Detect which cell encompasses the target text, then output its [X, Y] center coordinate. 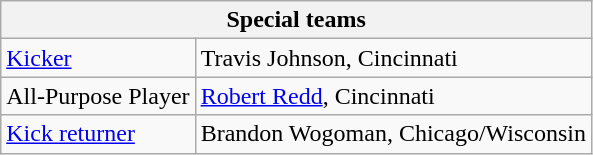
Kick returner [98, 134]
Special teams [296, 20]
Travis Johnson, Cincinnati [393, 58]
Brandon Wogoman, Chicago/Wisconsin [393, 134]
Kicker [98, 58]
All-Purpose Player [98, 96]
Robert Redd, Cincinnati [393, 96]
